Search for the cell housing the specified text and yield its (x, y) center coordinate. 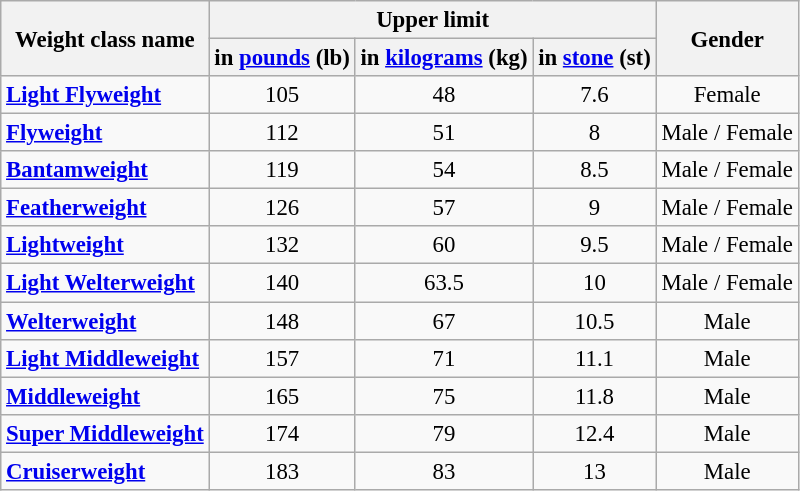
Featherweight (105, 208)
119 (282, 170)
165 (282, 396)
60 (444, 245)
75 (444, 396)
112 (282, 133)
174 (282, 433)
105 (282, 95)
79 (444, 433)
Light Middleweight (105, 358)
Flyweight (105, 133)
9 (594, 208)
Female (727, 95)
48 (444, 95)
Upper limit (432, 20)
157 (282, 358)
in stone (st) (594, 58)
71 (444, 358)
54 (444, 170)
83 (444, 471)
8.5 (594, 170)
126 (282, 208)
13 (594, 471)
Gender (727, 38)
63.5 (444, 283)
10.5 (594, 321)
Middleweight (105, 396)
148 (282, 321)
Light Flyweight (105, 95)
132 (282, 245)
12.4 (594, 433)
Super Middleweight (105, 433)
57 (444, 208)
10 (594, 283)
Cruiserweight (105, 471)
183 (282, 471)
11.8 (594, 396)
in pounds (lb) (282, 58)
Lightweight (105, 245)
in kilograms (kg) (444, 58)
Welterweight (105, 321)
Bantamweight (105, 170)
140 (282, 283)
Light Welterweight (105, 283)
67 (444, 321)
8 (594, 133)
9.5 (594, 245)
51 (444, 133)
7.6 (594, 95)
Weight class name (105, 38)
11.1 (594, 358)
